Determine the [X, Y] coordinate at the center of the cell enclosing the given text.  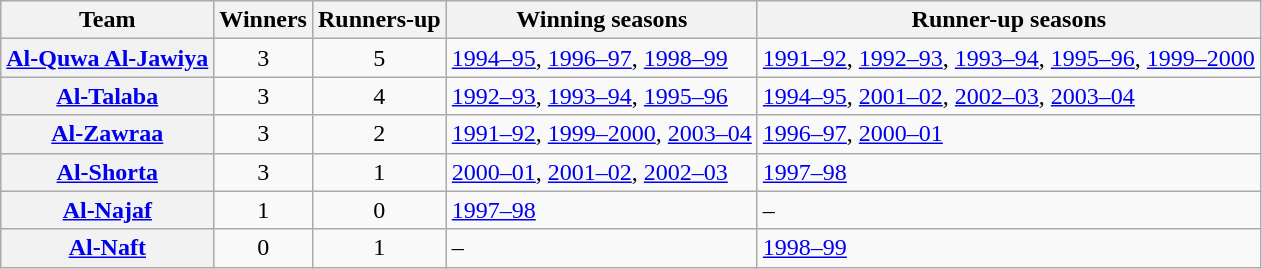
1998–99 [1008, 248]
1991–92, 1992–93, 1993–94, 1995–96, 1999–2000 [1008, 58]
Team [108, 20]
2000–01, 2001–02, 2002–03 [602, 172]
2 [379, 134]
Al-Quwa Al-Jawiya [108, 58]
1996–97, 2000–01 [1008, 134]
1991–92, 1999–2000, 2003–04 [602, 134]
Al-Talaba [108, 96]
Al-Shorta [108, 172]
1992–93, 1993–94, 1995–96 [602, 96]
Al-Zawraa [108, 134]
1994–95, 1996–97, 1998–99 [602, 58]
Al-Naft [108, 248]
1994–95, 2001–02, 2002–03, 2003–04 [1008, 96]
Winning seasons [602, 20]
4 [379, 96]
5 [379, 58]
Runner-up seasons [1008, 20]
Al-Najaf [108, 210]
Winners [264, 20]
Runners-up [379, 20]
